Output the [X, Y] coordinate of the center of the cell containing the given text.  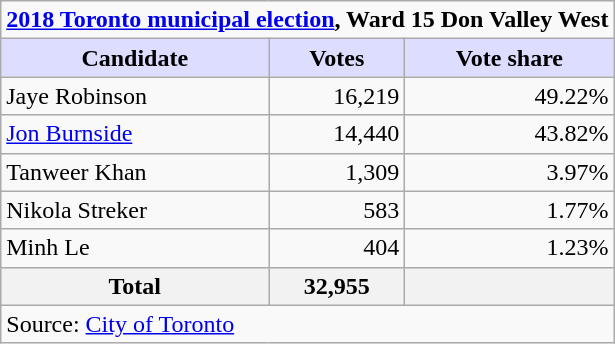
Vote share [510, 58]
2018 Toronto municipal election, Ward 15 Don Valley West [308, 20]
3.97% [510, 172]
Candidate [135, 58]
583 [337, 210]
Total [135, 286]
14,440 [337, 134]
16,219 [337, 96]
49.22% [510, 96]
Minh Le [135, 248]
Votes [337, 58]
Tanweer Khan [135, 172]
Jaye Robinson [135, 96]
1,309 [337, 172]
1.23% [510, 248]
Source: City of Toronto [308, 324]
Nikola Streker [135, 210]
Jon Burnside [135, 134]
404 [337, 248]
1.77% [510, 210]
32,955 [337, 286]
43.82% [510, 134]
